Return the (x, y) coordinate for the center point of the cell that contains the specified text.  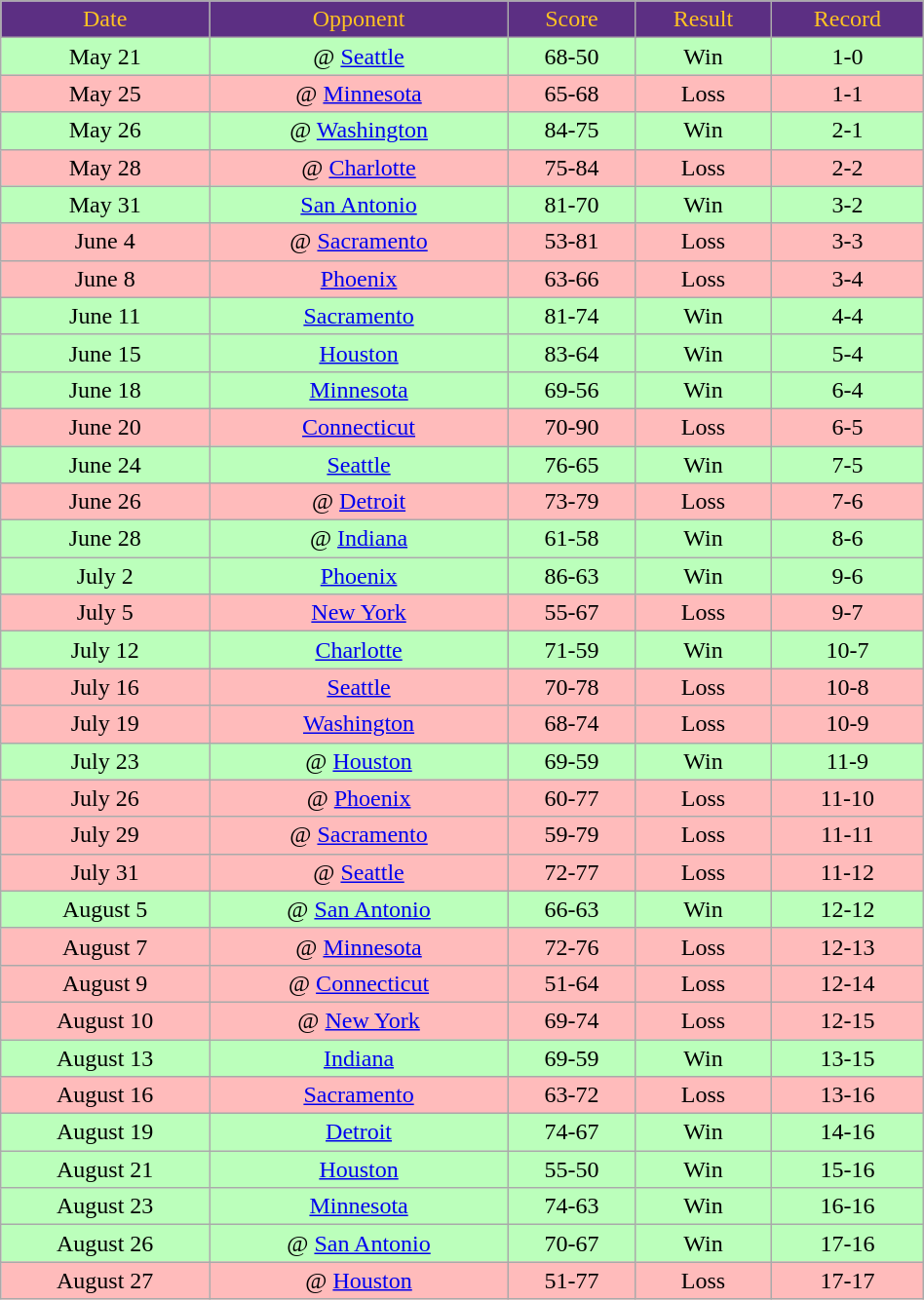
May 25 (105, 94)
17-16 (848, 1243)
@ Detroit (359, 502)
3-2 (848, 205)
16-16 (848, 1206)
76-65 (572, 465)
51-77 (572, 1281)
12-13 (848, 946)
59-79 (572, 835)
Date (105, 19)
68-74 (572, 724)
55-50 (572, 1169)
9-7 (848, 613)
81-70 (572, 205)
May 28 (105, 168)
12-14 (848, 983)
8-6 (848, 539)
June 8 (105, 279)
75-84 (572, 168)
13-15 (848, 1057)
August 13 (105, 1057)
9-6 (848, 576)
August 23 (105, 1206)
June 20 (105, 427)
1-1 (848, 94)
63-66 (572, 279)
13-16 (848, 1095)
August 27 (105, 1281)
@ New York (359, 1020)
65-68 (572, 94)
Score (572, 19)
3-3 (848, 242)
2-1 (848, 131)
12-15 (848, 1020)
69-56 (572, 390)
81-74 (572, 316)
17-17 (848, 1281)
August 16 (105, 1095)
July 26 (105, 798)
60-77 (572, 798)
Indiana (359, 1057)
71-59 (572, 650)
6-5 (848, 427)
53-81 (572, 242)
June 4 (105, 242)
1-0 (848, 57)
70-67 (572, 1243)
55-67 (572, 613)
Washington (359, 724)
Result (703, 19)
@ Washington (359, 131)
July 5 (105, 613)
70-78 (572, 687)
4-4 (848, 316)
@ Indiana (359, 539)
@ Phoenix (359, 798)
51-64 (572, 983)
3-4 (848, 279)
72-77 (572, 872)
June 24 (105, 465)
August 7 (105, 946)
11-9 (848, 761)
69-74 (572, 1020)
14-16 (848, 1132)
June 26 (105, 502)
Connecticut (359, 427)
5-4 (848, 353)
July 23 (105, 761)
7-5 (848, 465)
6-4 (848, 390)
72-76 (572, 946)
May 31 (105, 205)
Detroit (359, 1132)
June 28 (105, 539)
61-58 (572, 539)
June 11 (105, 316)
7-6 (848, 502)
74-67 (572, 1132)
Record (848, 19)
San Antonio (359, 205)
11-11 (848, 835)
73-79 (572, 502)
15-16 (848, 1169)
July 12 (105, 650)
August 19 (105, 1132)
August 26 (105, 1243)
August 21 (105, 1169)
11-10 (848, 798)
May 26 (105, 131)
68-50 (572, 57)
July 29 (105, 835)
11-12 (848, 872)
May 21 (105, 57)
August 5 (105, 909)
70-90 (572, 427)
Charlotte (359, 650)
84-75 (572, 131)
July 2 (105, 576)
10-9 (848, 724)
June 18 (105, 390)
86-63 (572, 576)
10-8 (848, 687)
2-2 (848, 168)
July 19 (105, 724)
@ Connecticut (359, 983)
@ Charlotte (359, 168)
66-63 (572, 909)
Opponent (359, 19)
83-64 (572, 353)
10-7 (848, 650)
74-63 (572, 1206)
63-72 (572, 1095)
July 31 (105, 872)
12-12 (848, 909)
August 10 (105, 1020)
August 9 (105, 983)
June 15 (105, 353)
July 16 (105, 687)
New York (359, 613)
